Scan for the cell matching the given text and deliver its (X, Y) coordinate at center. 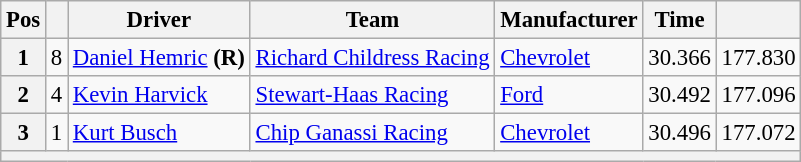
8 (57, 58)
30.496 (680, 133)
177.096 (758, 95)
Driver (160, 20)
Time (680, 20)
Chip Ganassi Racing (372, 133)
30.492 (680, 95)
30.366 (680, 58)
4 (57, 95)
Manufacturer (569, 20)
Kevin Harvick (160, 95)
3 (24, 133)
Richard Childress Racing (372, 58)
2 (24, 95)
177.830 (758, 58)
Pos (24, 20)
Team (372, 20)
Stewart-Haas Racing (372, 95)
Kurt Busch (160, 133)
Daniel Hemric (R) (160, 58)
177.072 (758, 133)
Ford (569, 95)
